Return the [X, Y] coordinate for the center point of the cell that contains the specified text.  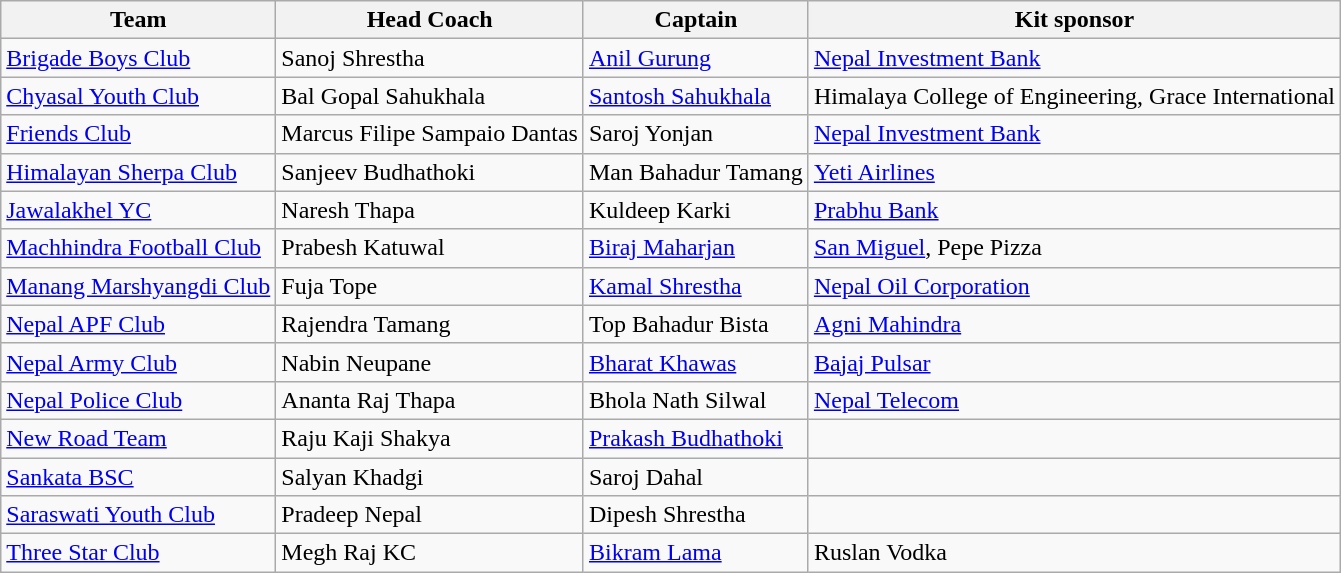
Nepal Telecom [1074, 400]
Agni Mahindra [1074, 324]
Pradeep Nepal [430, 515]
Himalaya College of Engineering, Grace International [1074, 96]
San Miguel, Pepe Pizza [1074, 248]
Ruslan Vodka [1074, 553]
Manang Marshyangdi Club [138, 286]
Prakash Budhathoki [696, 438]
Saroj Yonjan [696, 134]
Sankata BSC [138, 477]
Brigade Boys Club [138, 58]
Rajendra Tamang [430, 324]
Friends Club [138, 134]
Megh Raj KC [430, 553]
Chyasal Youth Club [138, 96]
Three Star Club [138, 553]
Saroj Dahal [696, 477]
Prabesh Katuwal [430, 248]
Anil Gurung [696, 58]
Raju Kaji Shakya [430, 438]
Dipesh Shrestha [696, 515]
Man Bahadur Tamang [696, 172]
Jawalakhel YC [138, 210]
Prabhu Bank [1074, 210]
Nepal Oil Corporation [1074, 286]
Kamal Shrestha [696, 286]
Santosh Sahukhala [696, 96]
Captain [696, 20]
Bajaj Pulsar [1074, 362]
Yeti Airlines [1074, 172]
Saraswati Youth Club [138, 515]
Fuja Tope [430, 286]
Himalayan Sherpa Club [138, 172]
Head Coach [430, 20]
Nepal Police Club [138, 400]
Kit sponsor [1074, 20]
Ananta Raj Thapa [430, 400]
Naresh Thapa [430, 210]
Salyan Khadgi [430, 477]
New Road Team [138, 438]
Marcus Filipe Sampaio Dantas [430, 134]
Bikram Lama [696, 553]
Nepal APF Club [138, 324]
Biraj Maharjan [696, 248]
Kuldeep Karki [696, 210]
Bhola Nath Silwal [696, 400]
Sanoj Shrestha [430, 58]
Sanjeev Budhathoki [430, 172]
Top Bahadur Bista [696, 324]
Machhindra Football Club [138, 248]
Nepal Army Club [138, 362]
Team [138, 20]
Bal Gopal Sahukhala [430, 96]
Nabin Neupane [430, 362]
Bharat Khawas [696, 362]
